Return (x, y) of the center of cell containing provided text 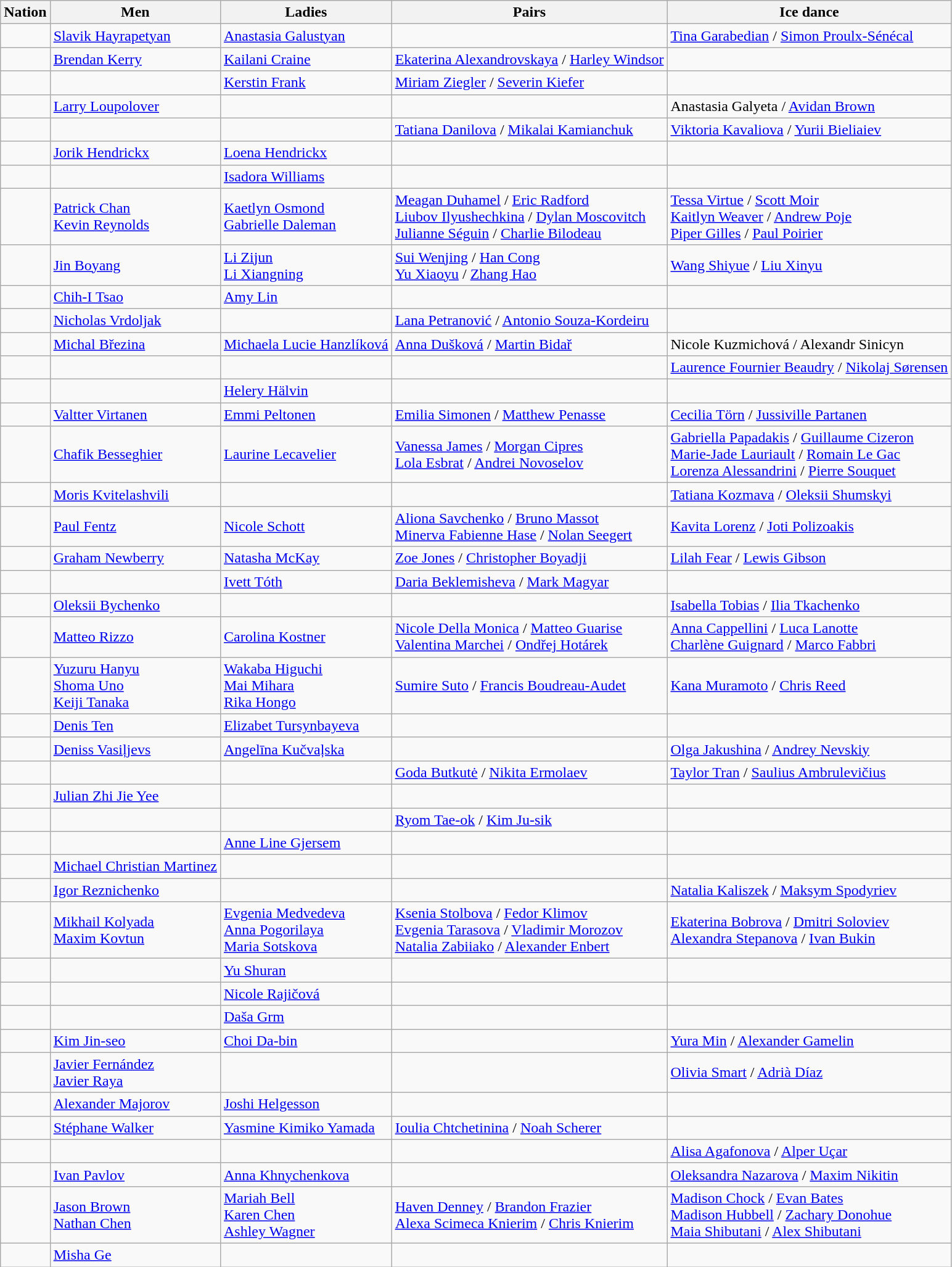
Ivan Pavlov (135, 1174)
Daša Grm (306, 1017)
Aliona Savchenko / Bruno Massot Minerva Fabienne Hase / Nolan Seegert (529, 527)
Tessa Virtue / Scott Moir Kaitlyn Weaver / Andrew Poje Piper Gilles / Paul Poirier (809, 217)
Graham Newberry (135, 558)
Laurence Fournier Beaudry / Nikolaj Sørensen (809, 368)
Michael Christian Martinez (135, 867)
Oleksandra Nazarova / Maxim Nikitin (809, 1174)
Cecilia Törn / Jussiville Partanen (809, 415)
Laurine Lecavelier (306, 455)
Jason Brown Nathan Chen (135, 1215)
Isadora Williams (306, 176)
Pairs (529, 12)
Anne Line Gjersem (306, 843)
Nicole Kuzmichová / Alexandr Sinicyn (809, 344)
Misha Ge (135, 1255)
Wang Shiyue / Liu Xinyu (809, 265)
Anastasia Galyeta / Avidan Brown (809, 106)
Angelīna Kučvaļska (306, 749)
Olga Jakushina / Andrey Nevskiy (809, 749)
Tina Garabedian / Simon Proulx-Sénécal (809, 36)
Isabella Tobias / Ilia Tkachenko (809, 605)
Igor Reznichenko (135, 890)
Jorik Hendrickx (135, 153)
Chih-I Tsao (135, 297)
Nicole Schott (306, 527)
Anna Cappellini / Luca Lanotte Charlène Guignard / Marco Fabbri (809, 637)
Tatiana Danilova / Mikalai Kamianchuk (529, 130)
Sui Wenjing / Han Cong Yu Xiaoyu / Zhang Hao (529, 265)
Ryom Tae-ok / Kim Ju-sik (529, 820)
Moris Kvitelashvili (135, 495)
Emilia Simonen / Matthew Penasse (529, 415)
Vanessa James / Morgan Cipres Lola Esbrat / Andrei Novoselov (529, 455)
Emmi Peltonen (306, 415)
Larry Loupolover (135, 106)
Julian Zhi Jie Yee (135, 796)
Viktoria Kavaliova / Yurii Bieliaiev (809, 130)
Paul Fentz (135, 527)
Anna Khnychenkova (306, 1174)
Li Zijun Li Xiangning (306, 265)
Mariah Bell Karen Chen Ashley Wagner (306, 1215)
Daria Beklemisheva / Mark Magyar (529, 582)
Ekaterina Bobrova / Dmitri Soloviev Alexandra Stepanova / Ivan Bukin (809, 930)
Kaetlyn Osmond Gabrielle Daleman (306, 217)
Valtter Virtanen (135, 415)
Ioulia Chtchetinina / Noah Scherer (529, 1128)
Slavik Hayrapetyan (135, 36)
Mikhail Kolyada Maxim Kovtun (135, 930)
Meagan Duhamel / Eric Radford Liubov Ilyushechkina / Dylan Moscovitch Julianne Séguin / Charlie Bilodeau (529, 217)
Michaela Lucie Hanzlíková (306, 344)
Evgenia Medvedeva Anna Pogorilaya Maria Sotskova (306, 930)
Sumire Suto / Francis Boudreau-Audet (529, 685)
Ice dance (809, 12)
Anna Dušková / Martin Bidař (529, 344)
Denis Ten (135, 725)
Olivia Smart / Adrià Díaz (809, 1072)
Chafik Besseghier (135, 455)
Patrick Chan Kevin Reynolds (135, 217)
Zoe Jones / Christopher Boyadji (529, 558)
Ekaterina Alexandrovskaya / Harley Windsor (529, 59)
Ksenia Stolbova / Fedor Klimov Evgenia Tarasova / Vladimir Morozov Natalia Zabiiako / Alexander Enbert (529, 930)
Gabriella Papadakis / Guillaume Cizeron Marie-Jade Lauriault / Romain Le Gac Lorenza Alessandrini / Pierre Souquet (809, 455)
Miriam Ziegler / Severin Kiefer (529, 83)
Javier Fernández Javier Raya (135, 1072)
Ladies (306, 12)
Wakaba Higuchi Mai Mihara Rika Hongo (306, 685)
Brendan Kerry (135, 59)
Madison Chock / Evan Bates Madison Hubbell / Zachary Donohue Maia Shibutani / Alex Shibutani (809, 1215)
Goda Butkutė / Nikita Ermolaev (529, 772)
Joshi Helgesson (306, 1104)
Kim Jin-seo (135, 1041)
Kerstin Frank (306, 83)
Yasmine Kimiko Yamada (306, 1128)
Jin Boyang (135, 265)
Kana Muramoto / Chris Reed (809, 685)
Yu Shuran (306, 970)
Michal Březina (135, 344)
Natalia Kaliszek / Maksym Spodyriev (809, 890)
Nicholas Vrdoljak (135, 320)
Lana Petranović / Antonio Souza-Kordeiru (529, 320)
Yuzuru Hanyu Shoma Uno Keiji Tanaka (135, 685)
Deniss Vasiļjevs (135, 749)
Helery Hälvin (306, 391)
Nicole Della Monica / Matteo Guarise Valentina Marchei / Ondřej Hotárek (529, 637)
Alexander Majorov (135, 1104)
Nicole Rajičová (306, 994)
Yura Min / Alexander Gamelin (809, 1041)
Taylor Tran / Saulius Ambrulevičius (809, 772)
Alisa Agafonova / Alper Uçar (809, 1151)
Kailani Craine (306, 59)
Carolina Kostner (306, 637)
Oleksii Bychenko (135, 605)
Lilah Fear / Lewis Gibson (809, 558)
Nation (25, 12)
Choi Da-bin (306, 1041)
Elizabet Tursynbayeva (306, 725)
Tatiana Kozmava / Oleksii Shumskyi (809, 495)
Men (135, 12)
Amy Lin (306, 297)
Loena Hendrickx (306, 153)
Ivett Tóth (306, 582)
Kavita Lorenz / Joti Polizoakis (809, 527)
Anastasia Galustyan (306, 36)
Stéphane Walker (135, 1128)
Haven Denney / Brandon Frazier Alexa Scimeca Knierim / Chris Knierim (529, 1215)
Natasha McKay (306, 558)
Matteo Rizzo (135, 637)
